Pinpoint the cell where the given text exists, returning its (x, y) midpoint coordinate. 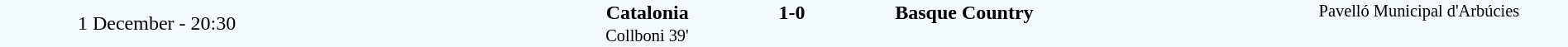
1-0 (791, 12)
Basque Country (1082, 12)
Catalonia (501, 12)
Pavelló Municipal d'Arbúcies (1419, 23)
1 December - 20:30 (157, 23)
Collboni 39' (501, 36)
